Scan for the cell matching the given text and deliver its [x, y] coordinate at center. 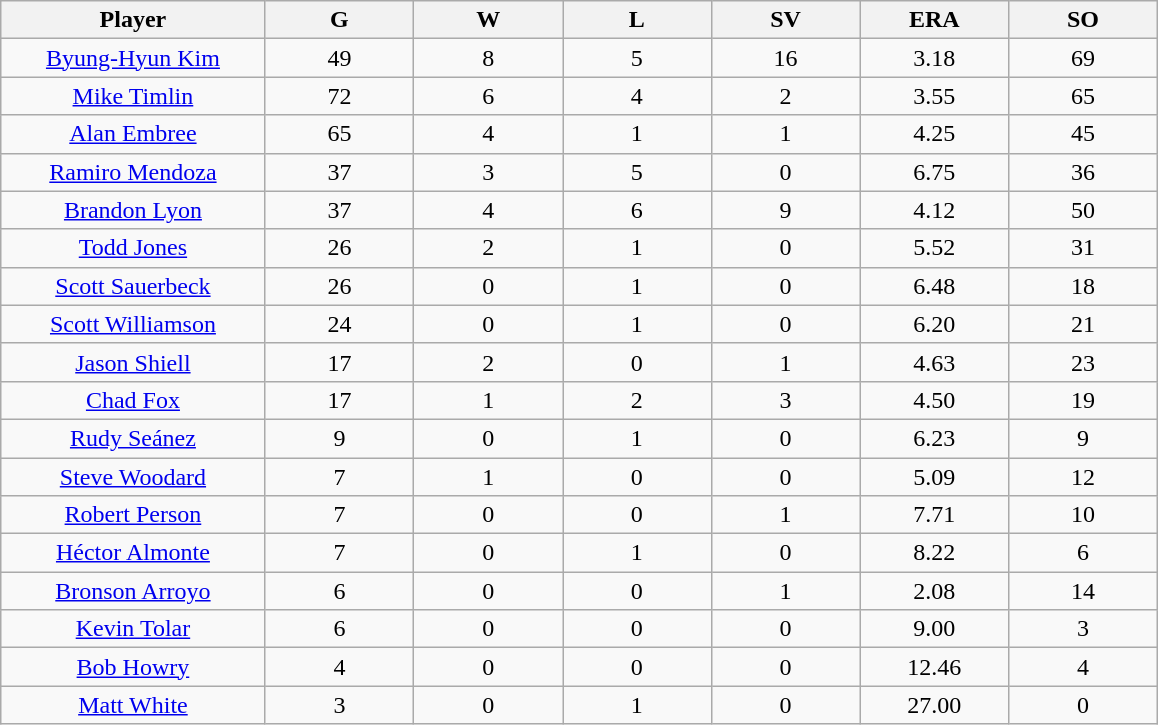
8 [488, 58]
6.23 [934, 438]
6.48 [934, 286]
14 [1084, 591]
36 [1084, 172]
45 [1084, 134]
4.12 [934, 210]
Héctor Almonte [133, 553]
10 [1084, 515]
SV [786, 20]
Rudy Seánez [133, 438]
4.25 [934, 134]
7.71 [934, 515]
Chad Fox [133, 400]
50 [1084, 210]
W [488, 20]
16 [786, 58]
49 [340, 58]
Player [133, 20]
Robert Person [133, 515]
9.00 [934, 629]
SO [1084, 20]
6.20 [934, 324]
Alan Embree [133, 134]
Steve Woodard [133, 477]
72 [340, 96]
5.52 [934, 248]
31 [1084, 248]
Matt White [133, 705]
G [340, 20]
12 [1084, 477]
24 [340, 324]
4.63 [934, 362]
2.08 [934, 591]
4.50 [934, 400]
Scott Sauerbeck [133, 286]
Jason Shiell [133, 362]
3.18 [934, 58]
Kevin Tolar [133, 629]
Byung-Hyun Kim [133, 58]
Scott Williamson [133, 324]
Mike Timlin [133, 96]
69 [1084, 58]
27.00 [934, 705]
5.09 [934, 477]
Brandon Lyon [133, 210]
Bob Howry [133, 667]
12.46 [934, 667]
L [636, 20]
3.55 [934, 96]
21 [1084, 324]
8.22 [934, 553]
23 [1084, 362]
Todd Jones [133, 248]
Bronson Arroyo [133, 591]
ERA [934, 20]
Ramiro Mendoza [133, 172]
19 [1084, 400]
6.75 [934, 172]
18 [1084, 286]
